Locate the cell with the specified text and output its [X, Y] center coordinate. 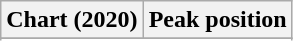
Chart (2020) [72, 20]
Peak position [218, 20]
